Pinpoint the cell where the given text exists, returning its (X, Y) midpoint coordinate. 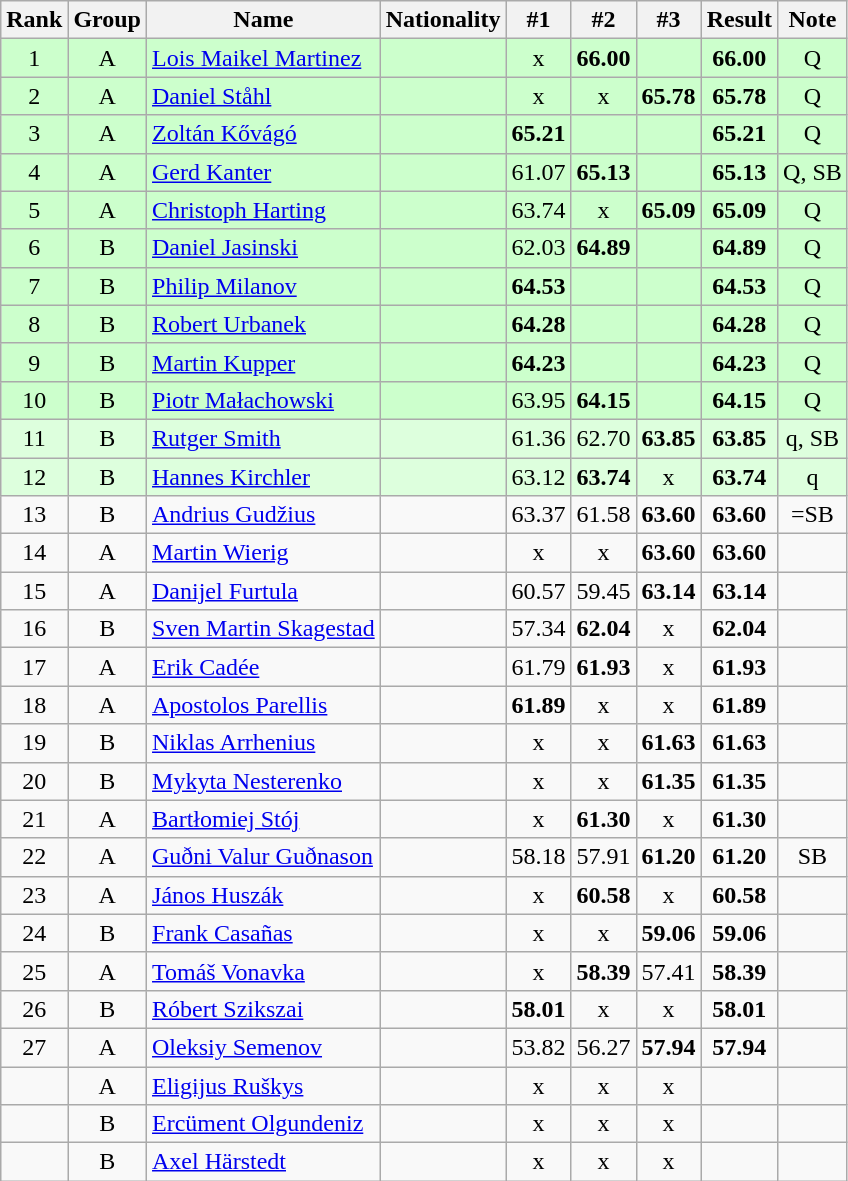
20 (34, 781)
Bartłomiej Stój (264, 819)
Andrius Gudžius (264, 515)
Niklas Arrhenius (264, 743)
53.82 (538, 1047)
Martin Kupper (264, 362)
62.03 (538, 248)
Guðni Valur Guðnason (264, 857)
57.41 (668, 971)
Martin Wierig (264, 553)
13 (34, 515)
60.57 (538, 591)
5 (34, 210)
#3 (668, 20)
27 (34, 1047)
Oleksiy Semenov (264, 1047)
Group (108, 20)
Mykyta Nesterenko (264, 781)
61.36 (538, 438)
Zoltán Kővágó (264, 134)
Sven Martin Skagestad (264, 629)
63.37 (538, 515)
Axel Härstedt (264, 1162)
16 (34, 629)
14 (34, 553)
6 (34, 248)
Eligijus Ruškys (264, 1085)
SB (813, 857)
Hannes Kirchler (264, 477)
János Huszák (264, 895)
Piotr Małachowski (264, 400)
#1 (538, 20)
15 (34, 591)
10 (34, 400)
12 (34, 477)
11 (34, 438)
57.34 (538, 629)
#2 (604, 20)
Ercüment Olgundeniz (264, 1124)
24 (34, 933)
Róbert Szikszai (264, 1009)
23 (34, 895)
61.07 (538, 172)
Danijel Furtula (264, 591)
Philip Milanov (264, 286)
58.18 (538, 857)
Rutger Smith (264, 438)
19 (34, 743)
Note (813, 20)
2 (34, 96)
22 (34, 857)
21 (34, 819)
63.95 (538, 400)
Name (264, 20)
q, SB (813, 438)
4 (34, 172)
56.27 (604, 1047)
Tomáš Vonavka (264, 971)
62.70 (604, 438)
61.79 (538, 667)
25 (34, 971)
57.91 (604, 857)
Daniel Ståhl (264, 96)
q (813, 477)
18 (34, 705)
26 (34, 1009)
1 (34, 58)
59.45 (604, 591)
Daniel Jasinski (264, 248)
Erik Cadée (264, 667)
Q, SB (813, 172)
63.12 (538, 477)
3 (34, 134)
Apostolos Parellis (264, 705)
17 (34, 667)
61.58 (604, 515)
Rank (34, 20)
Frank Casañas (264, 933)
8 (34, 324)
7 (34, 286)
=SB (813, 515)
Gerd Kanter (264, 172)
Robert Urbanek (264, 324)
Lois Maikel Martinez (264, 58)
Nationality (443, 20)
Result (739, 20)
Christoph Harting (264, 210)
9 (34, 362)
